From the cell containing the given text, extract its center point as (x, y) coordinate. 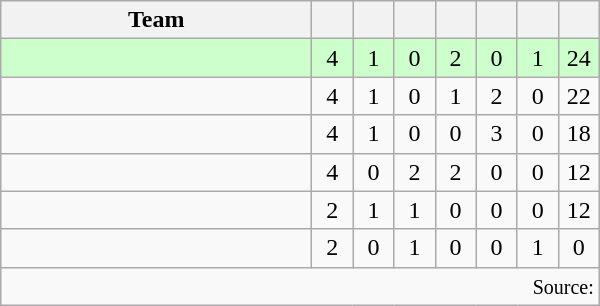
18 (578, 134)
Source: (300, 286)
3 (496, 134)
24 (578, 58)
22 (578, 96)
Team (156, 20)
